Pinpoint the cell where the given text exists, returning its (X, Y) midpoint coordinate. 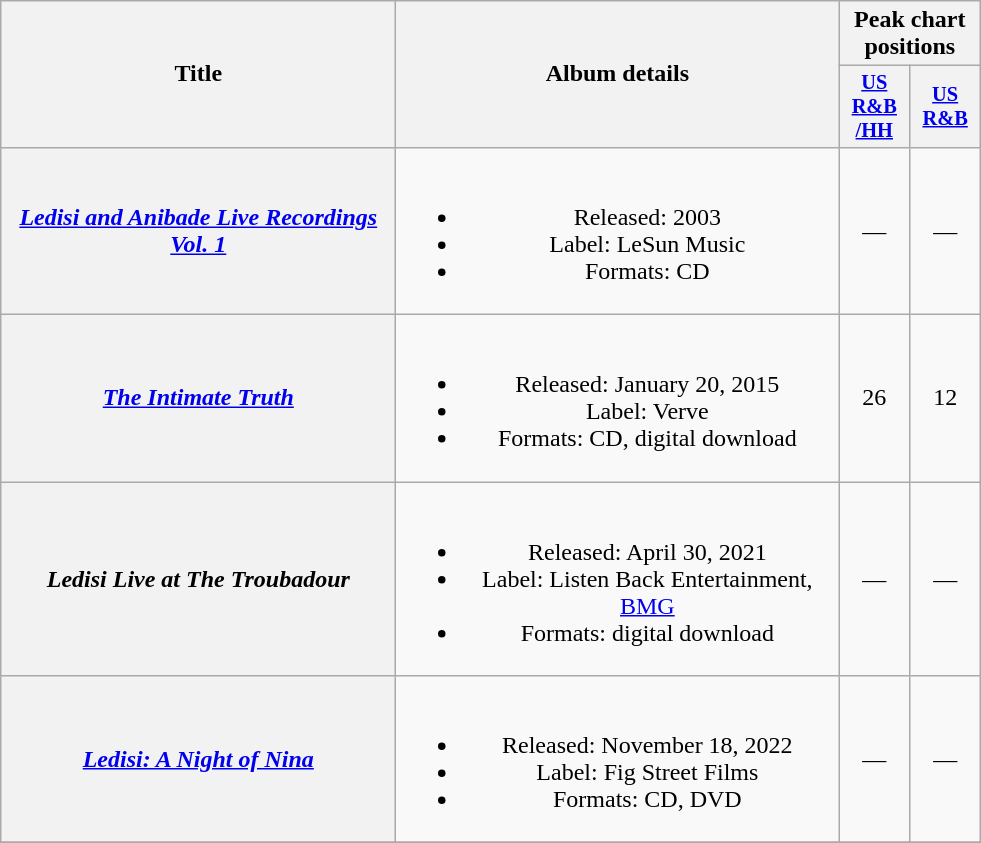
Released: November 18, 2022Label: Fig Street FilmsFormats: CD, DVD (618, 760)
Ledisi and Anibade Live Recordings Vol. 1 (198, 230)
12 (946, 398)
Title (198, 74)
Peak chart positions (910, 34)
Album details (618, 74)
Released: 2003Label: LeSun MusicFormats: CD (618, 230)
26 (874, 398)
Ledisi Live at The Troubadour (198, 579)
The Intimate Truth (198, 398)
USR&B/HH (874, 107)
USR&B (946, 107)
Released: April 30, 2021Label: Listen Back Entertainment, BMGFormats: digital download (618, 579)
Ledisi: A Night of Nina (198, 760)
Released: January 20, 2015Label: VerveFormats: CD, digital download (618, 398)
